From the cell containing the given text, extract its center point as (x, y) coordinate. 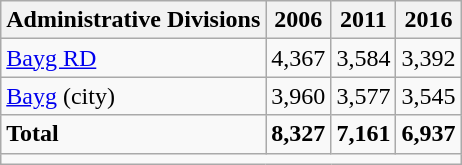
2006 (298, 20)
2016 (428, 20)
Administrative Divisions (134, 20)
Bayg RD (134, 58)
3,584 (364, 58)
3,545 (428, 96)
Bayg (city) (134, 96)
3,577 (364, 96)
8,327 (298, 134)
7,161 (364, 134)
6,937 (428, 134)
Total (134, 134)
2011 (364, 20)
3,392 (428, 58)
4,367 (298, 58)
3,960 (298, 96)
